Determine the (X, Y) coordinate at the center of the cell enclosing the given text.  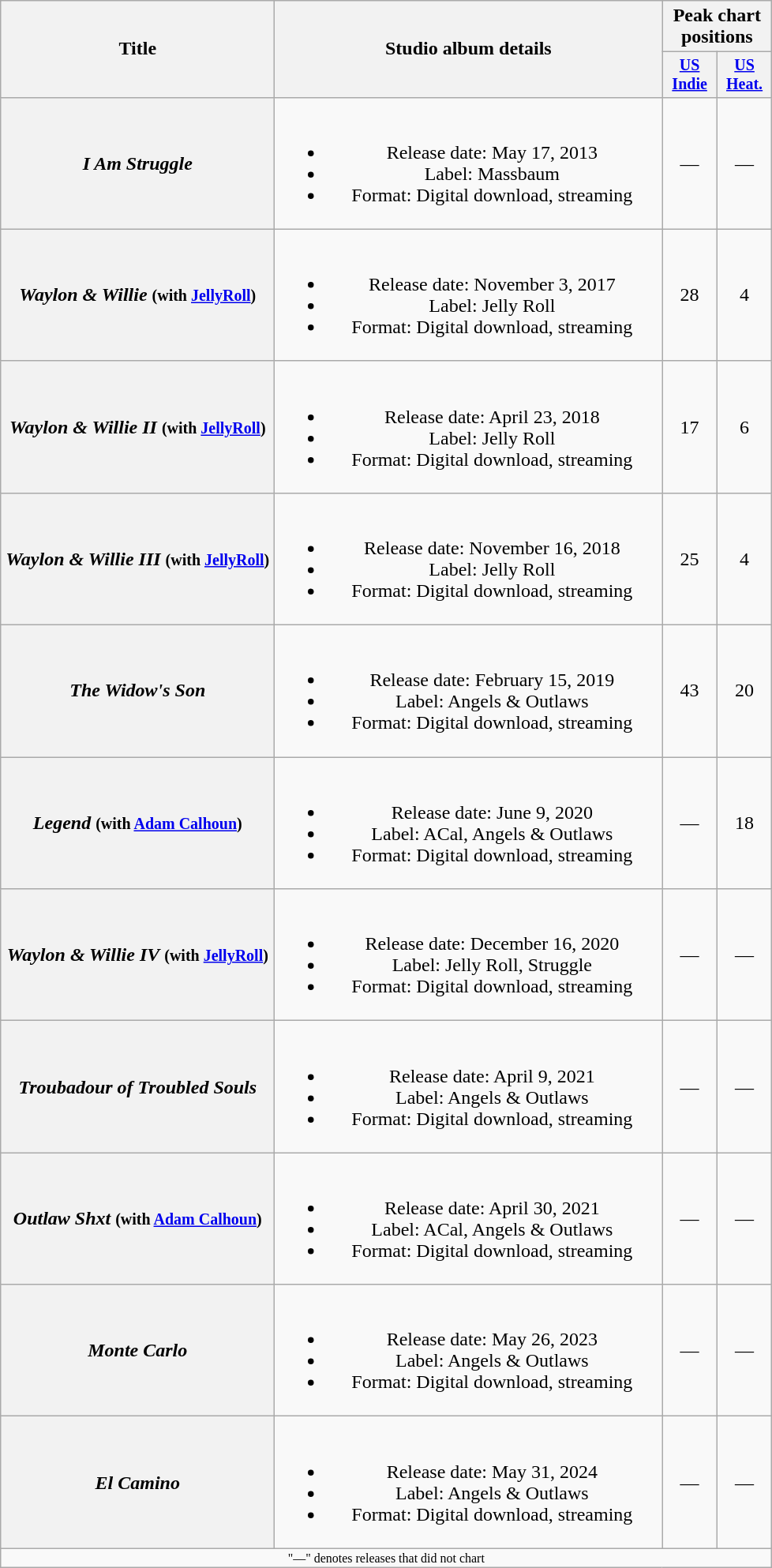
Release date: April 30, 2021Label: ACal, Angels & OutlawsFormat: Digital download, streaming (469, 1219)
USHeat. (744, 74)
Release date: May 31, 2024Label: Angels & OutlawsFormat: Digital download, streaming (469, 1483)
I Am Struggle (137, 163)
Outlaw Shxt (with Adam Calhoun) (137, 1219)
17 (690, 426)
Title (137, 49)
20 (744, 692)
Release date: May 17, 2013Label: MassbaumFormat: Digital download, streaming (469, 163)
Release date: December 16, 2020Label: Jelly Roll, StruggleFormat: Digital download, streaming (469, 955)
Monte Carlo (137, 1350)
"—" denotes releases that did not chart (387, 1558)
Studio album details (469, 49)
Release date: May 26, 2023Label: Angels & OutlawsFormat: Digital download, streaming (469, 1350)
25 (690, 559)
Waylon & Willie III (with JellyRoll) (137, 559)
6 (744, 426)
USIndie (690, 74)
43 (690, 692)
The Widow's Son (137, 692)
Troubadour of Troubled Souls (137, 1086)
Release date: November 16, 2018Label: Jelly RollFormat: Digital download, streaming (469, 559)
Release date: November 3, 2017Label: Jelly RollFormat: Digital download, streaming (469, 295)
28 (690, 295)
Waylon & Willie II (with JellyRoll) (137, 426)
18 (744, 823)
Waylon & Willie IV (with JellyRoll) (137, 955)
El Camino (137, 1483)
Peak chart positions (717, 27)
Release date: February 15, 2019Label: Angels & OutlawsFormat: Digital download, streaming (469, 692)
Release date: June 9, 2020Label: ACal, Angels & OutlawsFormat: Digital download, streaming (469, 823)
Release date: April 23, 2018Label: Jelly RollFormat: Digital download, streaming (469, 426)
Legend (with Adam Calhoun) (137, 823)
Release date: April 9, 2021Label: Angels & OutlawsFormat: Digital download, streaming (469, 1086)
Waylon & Willie (with JellyRoll) (137, 295)
